From the cell containing the given text, extract its center point as [x, y] coordinate. 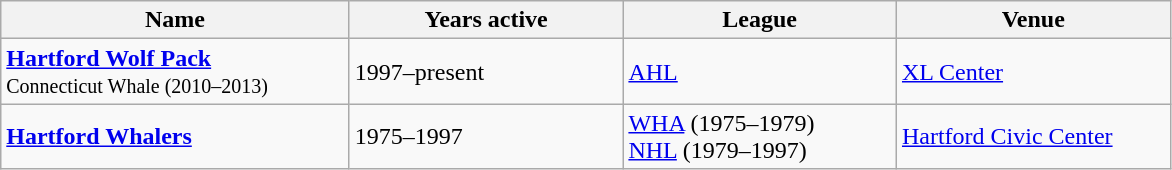
XL Center [1033, 72]
Name [176, 20]
Venue [1033, 20]
Years active [486, 20]
1997–present [486, 72]
WHA (1975–1979) NHL (1979–1997) [760, 136]
AHL [760, 72]
Hartford Whalers [176, 136]
Hartford Civic Center [1033, 136]
1975–1997 [486, 136]
League [760, 20]
Hartford Wolf PackConnecticut Whale (2010–2013) [176, 72]
